Locate the cell with the specified text and output its [X, Y] center coordinate. 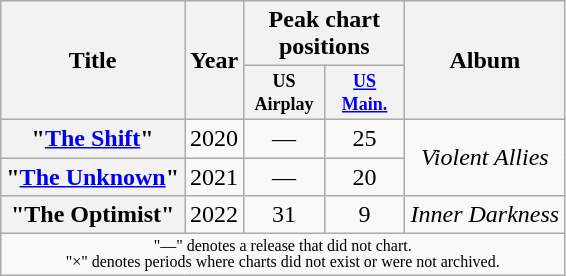
25 [364, 138]
"The Unknown" [93, 177]
"The Optimist" [93, 215]
Violent Allies [485, 157]
Year [214, 60]
2022 [214, 215]
USAirplay [284, 93]
"—" denotes a release that did not chart."×" denotes periods where charts did not exist or were not archived. [283, 254]
Peak chart positions [324, 34]
2020 [214, 138]
9 [364, 215]
2021 [214, 177]
Title [93, 60]
"The Shift" [93, 138]
20 [364, 177]
Inner Darkness [485, 215]
Album [485, 60]
31 [284, 215]
USMain. [364, 93]
